From the cell containing the given text, extract its center point as [X, Y] coordinate. 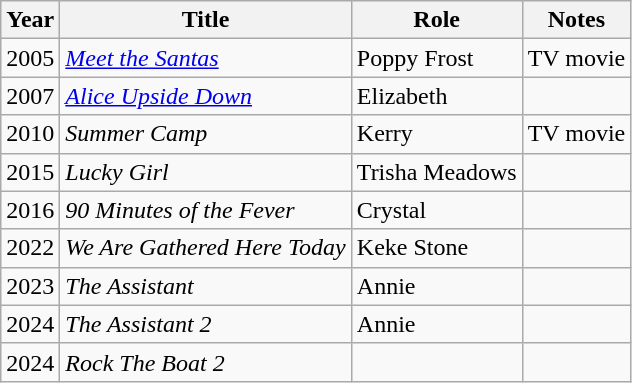
2015 [30, 172]
Year [30, 20]
2010 [30, 134]
Role [436, 20]
Kerry [436, 134]
We Are Gathered Here Today [206, 248]
Poppy Frost [436, 58]
The Assistant 2 [206, 324]
Alice Upside Down [206, 96]
Summer Camp [206, 134]
Lucky Girl [206, 172]
Title [206, 20]
2007 [30, 96]
2022 [30, 248]
Notes [576, 20]
Keke Stone [436, 248]
Elizabeth [436, 96]
Trisha Meadows [436, 172]
Rock The Boat 2 [206, 362]
2016 [30, 210]
Crystal [436, 210]
90 Minutes of the Fever [206, 210]
The Assistant [206, 286]
Meet the Santas [206, 58]
2005 [30, 58]
2023 [30, 286]
